From the cell containing the given text, extract its center point as (x, y) coordinate. 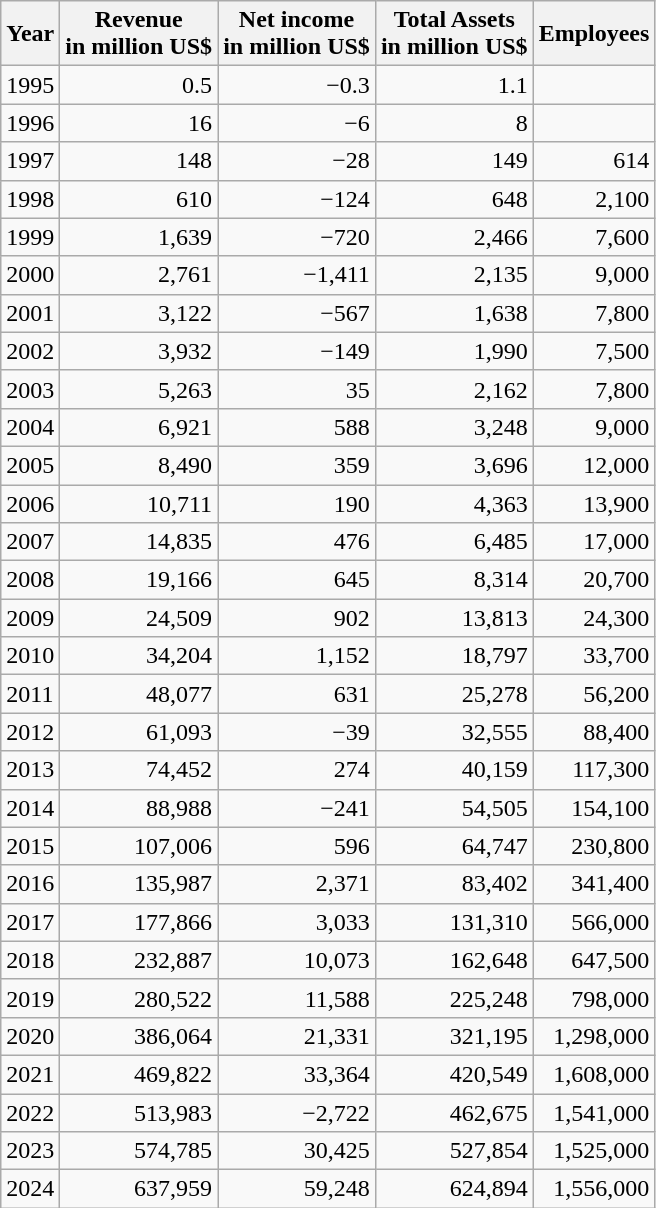
64,747 (454, 846)
7,500 (594, 351)
1,298,000 (594, 1036)
107,006 (139, 846)
2022 (30, 1113)
35 (297, 389)
1,638 (454, 313)
1,541,000 (594, 1113)
645 (297, 580)
2024 (30, 1189)
2007 (30, 542)
8,490 (139, 465)
7,600 (594, 237)
Total Assetsin million US$ (454, 34)
359 (297, 465)
1,990 (454, 351)
−28 (297, 161)
−124 (297, 199)
17,000 (594, 542)
1.1 (454, 85)
61,093 (139, 732)
2000 (30, 275)
2012 (30, 732)
2005 (30, 465)
131,310 (454, 922)
574,785 (139, 1151)
230,800 (594, 846)
2015 (30, 846)
6,485 (454, 542)
1995 (30, 85)
0.5 (139, 85)
2008 (30, 580)
32,555 (454, 732)
34,204 (139, 656)
149 (454, 161)
2019 (30, 998)
2,135 (454, 275)
614 (594, 161)
2,162 (454, 389)
1,639 (139, 237)
1996 (30, 123)
2,100 (594, 199)
1,152 (297, 656)
2009 (30, 618)
4,363 (454, 503)
−0.3 (297, 85)
2013 (30, 770)
476 (297, 542)
1,556,000 (594, 1189)
2001 (30, 313)
117,300 (594, 770)
48,077 (139, 694)
3,122 (139, 313)
25,278 (454, 694)
−2,722 (297, 1113)
2002 (30, 351)
3,932 (139, 351)
33,364 (297, 1074)
−567 (297, 313)
74,452 (139, 770)
88,988 (139, 808)
54,505 (454, 808)
16 (139, 123)
798,000 (594, 998)
2014 (30, 808)
6,921 (139, 427)
148 (139, 161)
12,000 (594, 465)
280,522 (139, 998)
−241 (297, 808)
21,331 (297, 1036)
135,987 (139, 884)
469,822 (139, 1074)
2017 (30, 922)
13,813 (454, 618)
24,509 (139, 618)
527,854 (454, 1151)
8,314 (454, 580)
513,983 (139, 1113)
2016 (30, 884)
902 (297, 618)
624,894 (454, 1189)
−720 (297, 237)
−149 (297, 351)
−6 (297, 123)
2020 (30, 1036)
2018 (30, 960)
59,248 (297, 1189)
162,648 (454, 960)
1,525,000 (594, 1151)
1999 (30, 237)
588 (297, 427)
648 (454, 199)
3,033 (297, 922)
20,700 (594, 580)
19,166 (139, 580)
2,371 (297, 884)
637,959 (139, 1189)
Employees (594, 34)
2010 (30, 656)
88,400 (594, 732)
−1,411 (297, 275)
647,500 (594, 960)
13,900 (594, 503)
177,866 (139, 922)
2,466 (454, 237)
10,711 (139, 503)
11,588 (297, 998)
Net incomein million US$ (297, 34)
566,000 (594, 922)
1998 (30, 199)
2,761 (139, 275)
33,700 (594, 656)
462,675 (454, 1113)
386,064 (139, 1036)
14,835 (139, 542)
2006 (30, 503)
232,887 (139, 960)
631 (297, 694)
8 (454, 123)
1,608,000 (594, 1074)
2003 (30, 389)
154,100 (594, 808)
5,263 (139, 389)
−39 (297, 732)
1997 (30, 161)
321,195 (454, 1036)
610 (139, 199)
225,248 (454, 998)
190 (297, 503)
3,248 (454, 427)
2011 (30, 694)
Year (30, 34)
24,300 (594, 618)
2004 (30, 427)
2023 (30, 1151)
30,425 (297, 1151)
420,549 (454, 1074)
596 (297, 846)
Revenuein million US$ (139, 34)
341,400 (594, 884)
10,073 (297, 960)
56,200 (594, 694)
3,696 (454, 465)
18,797 (454, 656)
40,159 (454, 770)
274 (297, 770)
83,402 (454, 884)
2021 (30, 1074)
